For the text-containing cell, return its midpoint in (X, Y) coordinate format. 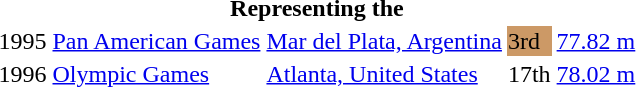
Mar del Plata, Argentina (384, 41)
Pan American Games (156, 41)
3rd (529, 41)
